Output the [X, Y] coordinate of the center of the cell containing the given text.  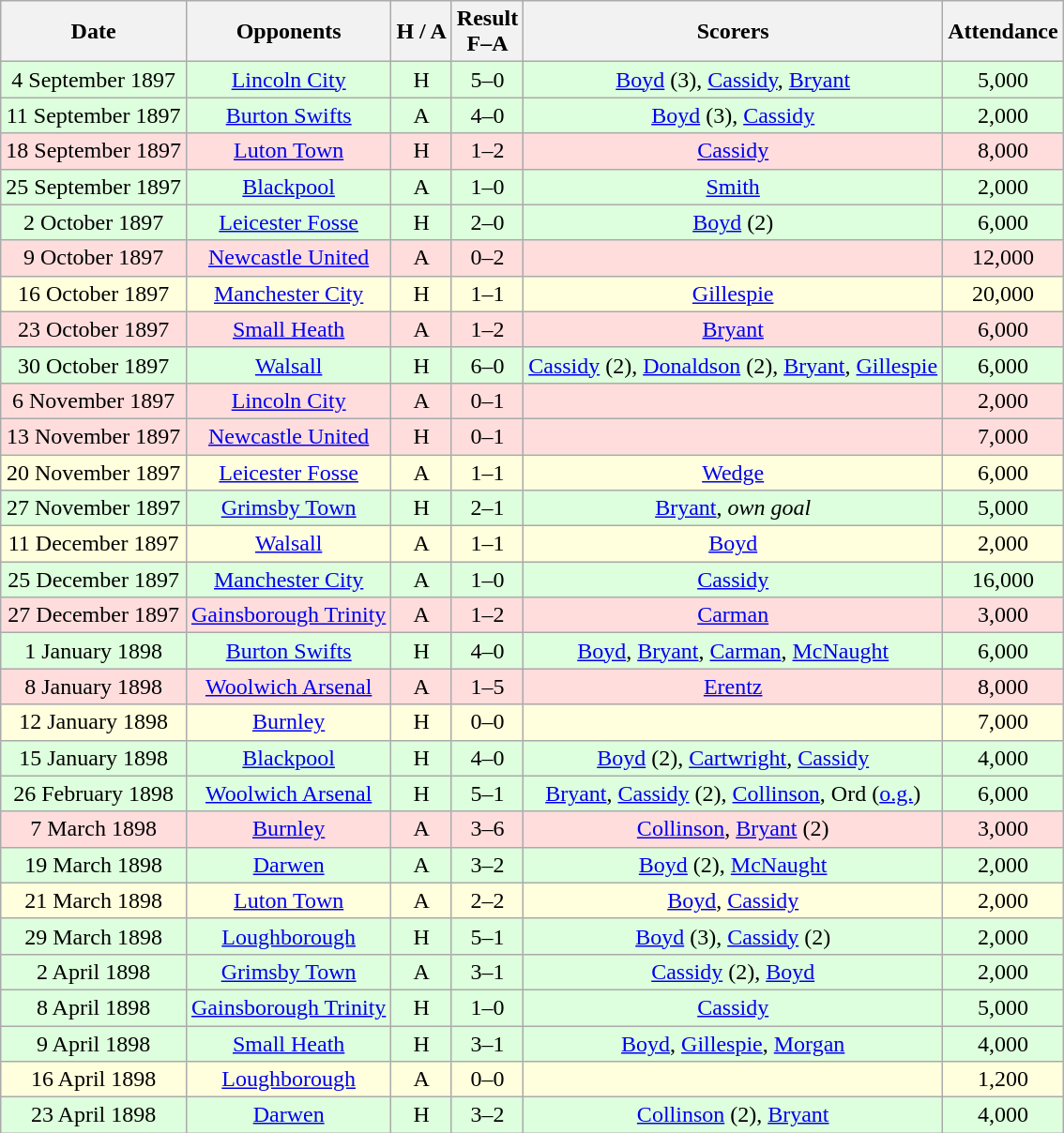
23 October 1897 [94, 329]
27 December 1897 [94, 615]
Cassidy (2), Donaldson (2), Bryant, Gillespie [734, 365]
H / A [421, 32]
29 March 1898 [94, 936]
27 November 1897 [94, 508]
Boyd (3), Cassidy [734, 115]
13 November 1897 [94, 436]
Carman [734, 615]
9 October 1897 [94, 258]
8 January 1898 [94, 687]
12 January 1898 [94, 722]
16 April 1898 [94, 1080]
3–6 [487, 829]
26 February 1898 [94, 793]
18 September 1897 [94, 151]
9 April 1898 [94, 1044]
Wedge [734, 472]
23 April 1898 [94, 1115]
Collinson, Bryant (2) [734, 829]
16 October 1897 [94, 294]
Boyd, Cassidy [734, 900]
2–1 [487, 508]
2–0 [487, 222]
Bryant, Cassidy (2), Collinson, Ord (o.g.) [734, 793]
Boyd (3), Cassidy, Bryant [734, 80]
ResultF–A [487, 32]
4 September 1897 [94, 80]
8 April 1898 [94, 1007]
19 March 1898 [94, 865]
Bryant, own goal [734, 508]
Collinson (2), Bryant [734, 1115]
Boyd (3), Cassidy (2) [734, 936]
Gillespie [734, 294]
21 March 1898 [94, 900]
11 December 1897 [94, 544]
20,000 [1003, 294]
25 December 1897 [94, 580]
Boyd [734, 544]
30 October 1897 [94, 365]
1 January 1898 [94, 651]
Boyd (2) [734, 222]
Bryant [734, 329]
Scorers [734, 32]
11 September 1897 [94, 115]
1,200 [1003, 1080]
15 January 1898 [94, 758]
Boyd, Bryant, Carman, McNaught [734, 651]
Date [94, 32]
7 March 1898 [94, 829]
2–2 [487, 900]
12,000 [1003, 258]
Attendance [1003, 32]
2 April 1898 [94, 972]
25 September 1897 [94, 187]
20 November 1897 [94, 472]
6–0 [487, 365]
6 November 1897 [94, 400]
2 October 1897 [94, 222]
Smith [734, 187]
Boyd (2), Cartwright, Cassidy [734, 758]
Erentz [734, 687]
5–0 [487, 80]
1–5 [487, 687]
Opponents [288, 32]
Boyd, Gillespie, Morgan [734, 1044]
16,000 [1003, 580]
0–2 [487, 258]
Boyd (2), McNaught [734, 865]
Cassidy (2), Boyd [734, 972]
